Extract the (X, Y) coordinate from the center of the cell holding the provided text.  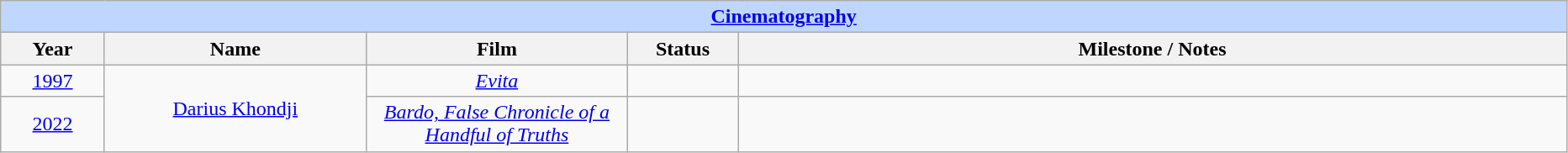
Cinematography (784, 17)
1997 (53, 81)
Film (496, 49)
Darius Khondji (235, 108)
Evita (496, 81)
Status (683, 49)
Milestone / Notes (1153, 49)
Name (235, 49)
Year (53, 49)
2022 (53, 124)
Bardo, False Chronicle of a Handful of Truths (496, 124)
